Capture the cell that displays the provided text and extract its [x, y] central coordinate. 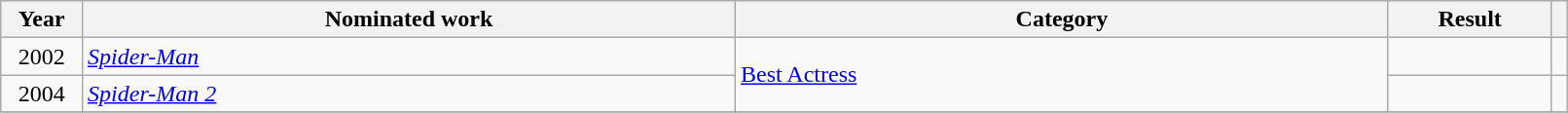
Spider-Man 2 [409, 94]
Category [1061, 19]
2002 [42, 56]
Result [1470, 19]
Nominated work [409, 19]
Spider-Man [409, 56]
2004 [42, 94]
Best Actress [1061, 75]
Year [42, 19]
